Locate the cell with the specified text and output its [x, y] center coordinate. 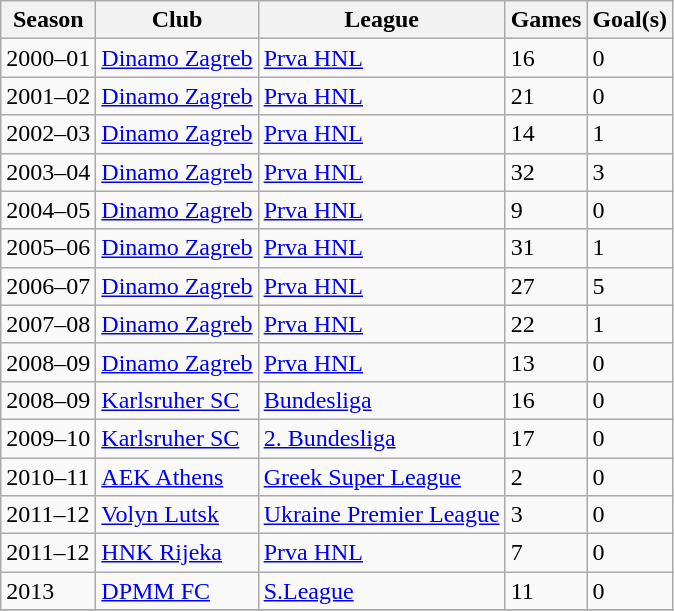
Greek Super League [382, 477]
22 [546, 324]
League [382, 20]
2004–05 [48, 210]
2005–06 [48, 248]
13 [546, 362]
S.League [382, 591]
Season [48, 20]
2003–04 [48, 172]
2002–03 [48, 134]
DPMM FC [177, 591]
2000–01 [48, 58]
Goal(s) [630, 20]
2. Bundesliga [382, 438]
17 [546, 438]
21 [546, 96]
14 [546, 134]
2001–02 [48, 96]
Club [177, 20]
27 [546, 286]
2006–07 [48, 286]
2 [546, 477]
AEK Athens [177, 477]
32 [546, 172]
9 [546, 210]
7 [546, 553]
2010–11 [48, 477]
2013 [48, 591]
5 [630, 286]
HNK Rijeka [177, 553]
Games [546, 20]
Ukraine Premier League [382, 515]
11 [546, 591]
2007–08 [48, 324]
Bundesliga [382, 400]
31 [546, 248]
2009–10 [48, 438]
Volyn Lutsk [177, 515]
